Provide the (x, y) coordinate of the cell's center where the given text is located.  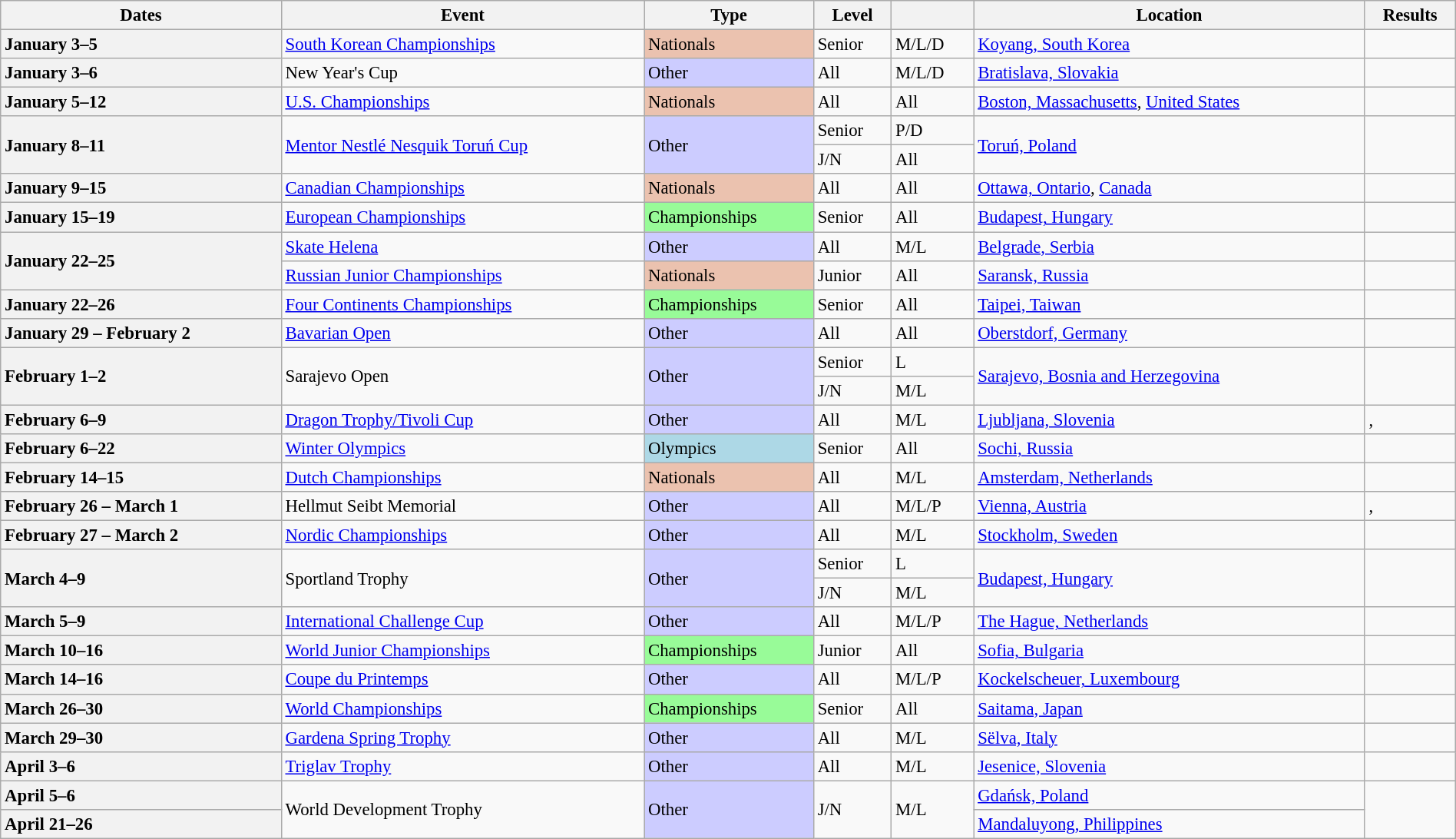
Gardena Spring Trophy (462, 738)
Dates (141, 15)
Hellmut Seibt Memorial (462, 506)
Nordic Championships (462, 536)
South Korean Championships (462, 45)
March 14–16 (141, 680)
International Challenge Cup (462, 622)
Koyang, South Korea (1169, 45)
Dragon Trophy/Tivoli Cup (462, 419)
February 26 – March 1 (141, 506)
March 5–9 (141, 622)
Russian Junior Championships (462, 275)
World Junior Championships (462, 651)
January 5–12 (141, 102)
Sportland Trophy (462, 578)
Vienna, Austria (1169, 506)
Kockelscheuer, Luxembourg (1169, 680)
U.S. Championships (462, 102)
World Championships (462, 708)
Winter Olympics (462, 449)
February 27 – March 2 (141, 536)
Level (852, 15)
Bratislava, Slovakia (1169, 73)
Sarajevo, Bosnia and Herzegovina (1169, 376)
Sëlva, Italy (1169, 738)
P/D (932, 131)
World Development Trophy (462, 810)
Belgrade, Serbia (1169, 247)
The Hague, Netherlands (1169, 622)
Taipei, Taiwan (1169, 304)
February 6–9 (141, 419)
February 1–2 (141, 376)
Results (1410, 15)
Boston, Massachusetts, United States (1169, 102)
Type (730, 15)
Sochi, Russia (1169, 449)
Toruń, Poland (1169, 144)
Sarajevo Open (462, 376)
Mentor Nestlé Nesquik Toruń Cup (462, 144)
Canadian Championships (462, 188)
Gdańsk, Poland (1169, 795)
Coupe du Printemps (462, 680)
January 15–19 (141, 217)
March 4–9 (141, 578)
April 21–26 (141, 824)
Stockholm, Sweden (1169, 536)
January 22–26 (141, 304)
European Championships (462, 217)
New Year's Cup (462, 73)
Ljubljana, Slovenia (1169, 419)
Skate Helena (462, 247)
April 3–6 (141, 766)
January 8–11 (141, 144)
January 3–6 (141, 73)
Olympics (730, 449)
Oberstdorf, Germany (1169, 333)
Sofia, Bulgaria (1169, 651)
Event (462, 15)
February 6–22 (141, 449)
Bavarian Open (462, 333)
Triglav Trophy (462, 766)
Location (1169, 15)
March 29–30 (141, 738)
January 3–5 (141, 45)
January 29 – February 2 (141, 333)
February 14–15 (141, 477)
March 10–16 (141, 651)
Ottawa, Ontario, Canada (1169, 188)
Jesenice, Slovenia (1169, 766)
January 9–15 (141, 188)
Saransk, Russia (1169, 275)
Four Continents Championships (462, 304)
April 5–6 (141, 795)
Mandaluyong, Philippines (1169, 824)
Dutch Championships (462, 477)
March 26–30 (141, 708)
Amsterdam, Netherlands (1169, 477)
January 22–25 (141, 261)
Saitama, Japan (1169, 708)
